Scan for the cell matching the given text and deliver its (X, Y) coordinate at center. 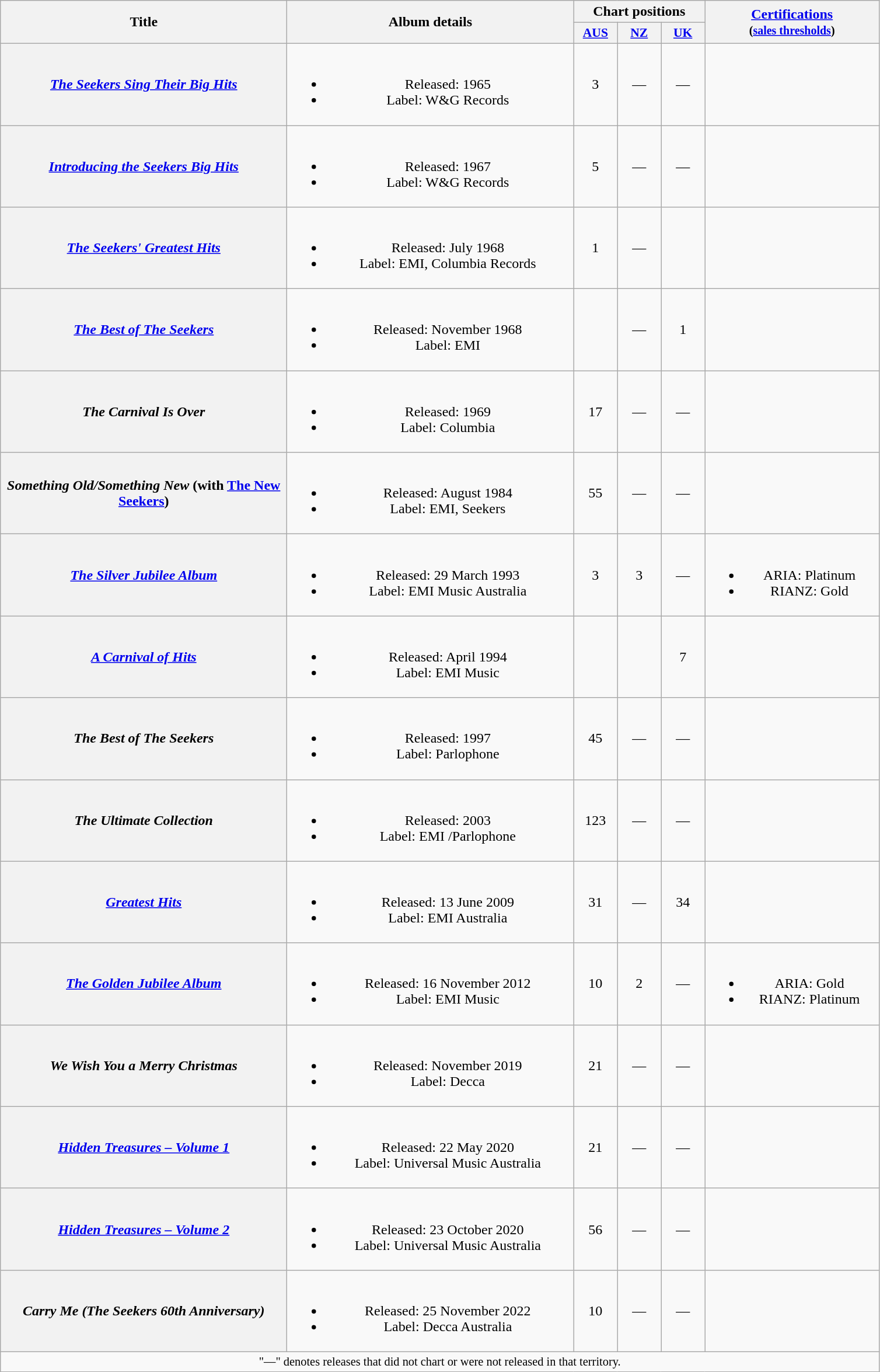
Released: 22 May 2020Label: Universal Music Australia (431, 1147)
Released: 29 March 1993Label: EMI Music Australia (431, 575)
We Wish You a Merry Christmas (144, 1065)
Released: 23 October 2020Label: Universal Music Australia (431, 1229)
The Seekers Sing Their Big Hits (144, 84)
Released: 25 November 2022Label: Decca Australia (431, 1311)
The Seekers' Greatest Hits (144, 248)
The Golden Jubilee Album (144, 984)
Title (144, 22)
UK (683, 33)
5 (595, 166)
17 (595, 412)
Released: November 2019Label: Decca (431, 1065)
Released: 1965Label: W&G Records (431, 84)
The Silver Jubilee Album (144, 575)
AUS (595, 33)
A Carnival of Hits (144, 657)
Released: 2003Label: EMI /Parlophone (431, 820)
Certifications(sales thresholds) (792, 22)
Hidden Treasures – Volume 1 (144, 1147)
Released: November 1968Label: EMI (431, 330)
Released: July 1968Label: EMI, Columbia Records (431, 248)
ARIA: PlatinumRIANZ: Gold (792, 575)
Released: 13 June 2009Label: EMI Australia (431, 902)
"—" denotes releases that did not chart or were not released in that territory. (440, 1361)
Greatest Hits (144, 902)
Released: 1967Label: W&G Records (431, 166)
ARIA: GoldRIANZ: Platinum (792, 984)
The Carnival Is Over (144, 412)
7 (683, 657)
Released: April 1994Label: EMI Music (431, 657)
56 (595, 1229)
Released: 1997Label: Parlophone (431, 739)
Introducing the Seekers Big Hits (144, 166)
55 (595, 493)
Album details (431, 22)
NZ (640, 33)
Something Old/Something New (with The New Seekers) (144, 493)
31 (595, 902)
The Ultimate Collection (144, 820)
Released: 16 November 2012Label: EMI Music (431, 984)
2 (640, 984)
Released: August 1984Label: EMI, Seekers (431, 493)
Chart positions (640, 12)
34 (683, 902)
45 (595, 739)
123 (595, 820)
Released: 1969Label: Columbia (431, 412)
Hidden Treasures – Volume 2 (144, 1229)
Carry Me (The Seekers 60th Anniversary) (144, 1311)
